From the cell containing the given text, extract its center point as [x, y] coordinate. 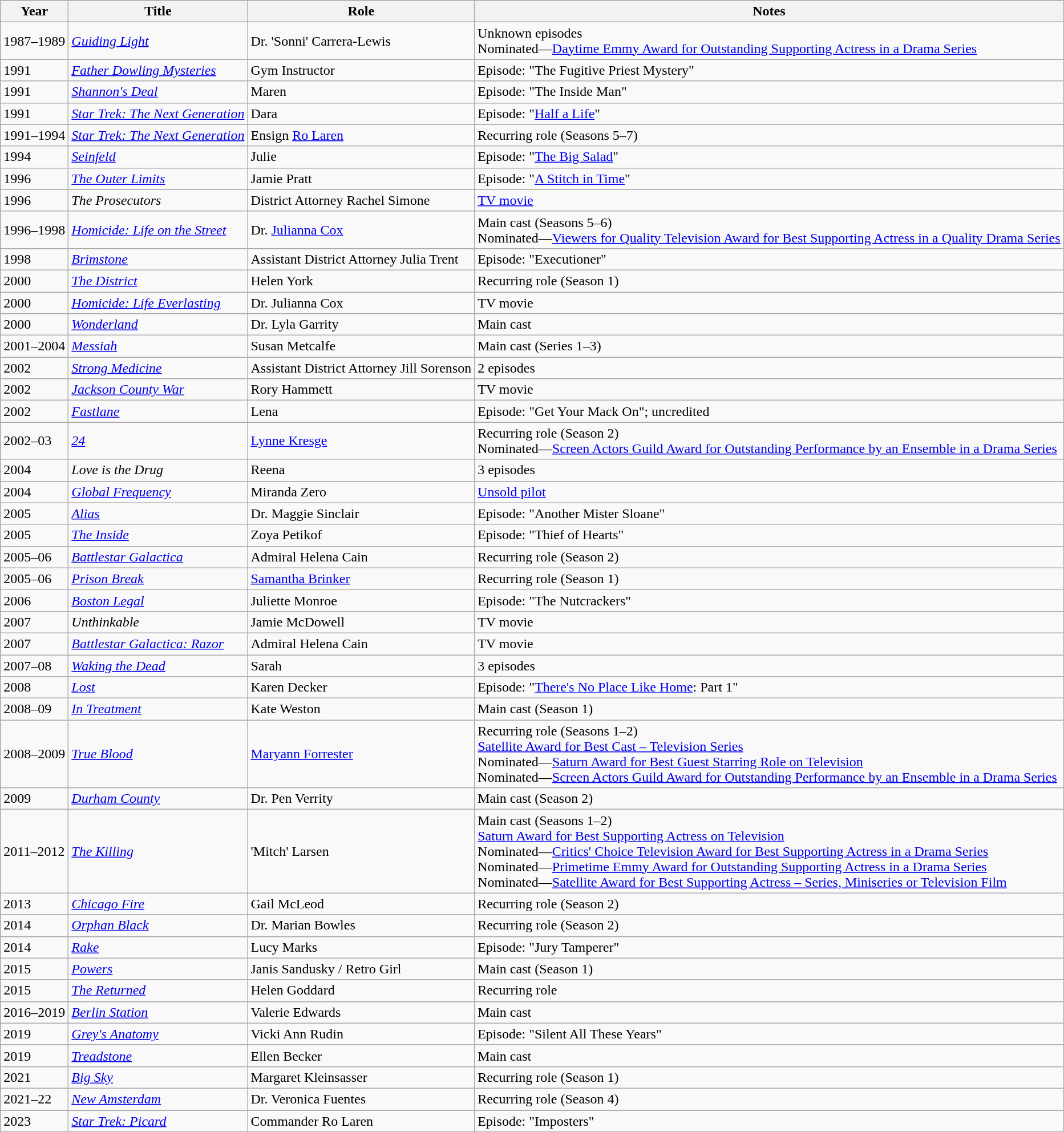
Maren [361, 92]
Margaret Kleinsasser [361, 1077]
Berlin Station [158, 1012]
2001–2004 [34, 346]
The Returned [158, 990]
Helen Goddard [361, 990]
Powers [158, 969]
Zoya Petikof [361, 535]
Episode: "Jury Tamperer" [769, 947]
Maryann Forrester [361, 754]
Prison Break [158, 579]
Unsold pilot [769, 492]
Samantha Brinker [361, 579]
Gym Instructor [361, 70]
Rake [158, 947]
Episode: "Get Your Mack On"; uncredited [769, 411]
Boston Legal [158, 600]
Episode: "Another Mister Sloane" [769, 514]
Ensign Ro Laren [361, 135]
Dr. Veronica Fuentes [361, 1099]
2016–2019 [34, 1012]
Karen Decker [361, 688]
Episode: "Silent All These Years" [769, 1034]
Miranda Zero [361, 492]
Battlestar Galactica: Razor [158, 644]
Juliette Monroe [361, 600]
Homicide: Life on the Street [158, 229]
1998 [34, 259]
Gail McLeod [361, 904]
Big Sky [158, 1077]
Jackson County War [158, 390]
Strong Medicine [158, 368]
2013 [34, 904]
Lynne Kresge [361, 440]
Dr. Lyla Garrity [361, 325]
1994 [34, 157]
2011–2012 [34, 851]
Wonderland [158, 325]
Julie [361, 157]
Main cast (Season 2) [769, 799]
2 episodes [769, 368]
Messiah [158, 346]
Assistant District Attorney Julia Trent [361, 259]
2021 [34, 1077]
Ellen Becker [361, 1056]
Shannon's Deal [158, 92]
Fastlane [158, 411]
Episode: "Thief of Hearts" [769, 535]
Star Trek: Picard [158, 1121]
1987–1989 [34, 41]
New Amsterdam [158, 1099]
Year [34, 11]
Battlestar Galactica [158, 557]
Episode: "The Big Salad" [769, 157]
Brimstone [158, 259]
Orphan Black [158, 925]
True Blood [158, 754]
24 [158, 440]
2002–03 [34, 440]
Episode: "There's No Place Like Home: Part 1" [769, 688]
Valerie Edwards [361, 1012]
Recurring role (Seasons 5–7) [769, 135]
Dr. 'Sonni' Carrera-Lewis [361, 41]
Chicago Fire [158, 904]
Global Frequency [158, 492]
Sarah [361, 666]
District Attorney Rachel Simone [361, 200]
Reena [361, 470]
Janis Sandusky / Retro Girl [361, 969]
Alias [158, 514]
Commander Ro Laren [361, 1121]
The Inside [158, 535]
Dr. Maggie Sinclair [361, 514]
Homicide: Life Everlasting [158, 303]
Episode: "A Stitch in Time" [769, 179]
Lost [158, 688]
Main cast (Series 1–3) [769, 346]
'Mitch' Larsen [361, 851]
2006 [34, 600]
1991–1994 [34, 135]
Episode: "The Nutcrackers" [769, 600]
Recurring role (Season 2)Nominated—Screen Actors Guild Award for Outstanding Performance by an Ensemble in a Drama Series [769, 440]
Seinfeld [158, 157]
Episode: "The Fugitive Priest Mystery" [769, 70]
Kate Weston [361, 709]
Notes [769, 11]
Love is the Drug [158, 470]
The Outer Limits [158, 179]
Unthinkable [158, 622]
2007–08 [34, 666]
Episode: "The Inside Man" [769, 92]
Main cast (Seasons 5–6)Nominated—Viewers for Quality Television Award for Best Supporting Actress in a Quality Drama Series [769, 229]
In Treatment [158, 709]
Lucy Marks [361, 947]
2008 [34, 688]
Waking the Dead [158, 666]
Durham County [158, 799]
Assistant District Attorney Jill Sorenson [361, 368]
Helen York [361, 281]
Unknown episodesNominated—Daytime Emmy Award for Outstanding Supporting Actress in a Drama Series [769, 41]
Dara [361, 114]
The Killing [158, 851]
Dr. Pen Verrity [361, 799]
Vicki Ann Rudin [361, 1034]
Treadstone [158, 1056]
1996–1998 [34, 229]
The Prosecutors [158, 200]
Recurring role [769, 990]
Rory Hammett [361, 390]
Lena [361, 411]
2021–22 [34, 1099]
The District [158, 281]
Title [158, 11]
2008–09 [34, 709]
Father Dowling Mysteries [158, 70]
Dr. Marian Bowles [361, 925]
Recurring role (Season 4) [769, 1099]
Guiding Light [158, 41]
Role [361, 11]
2009 [34, 799]
Episode: "Imposters" [769, 1121]
Grey's Anatomy [158, 1034]
Episode: "Executioner" [769, 259]
Episode: "Half a Life" [769, 114]
Jamie McDowell [361, 622]
2023 [34, 1121]
Susan Metcalfe [361, 346]
2008–2009 [34, 754]
Jamie Pratt [361, 179]
